Output the (x, y) coordinate of the center of the cell containing the given text.  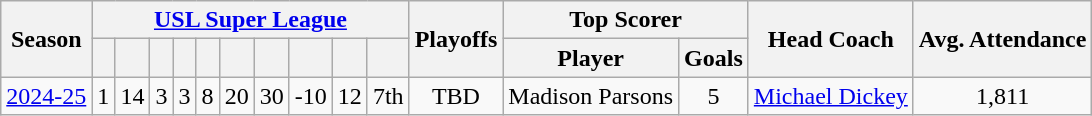
12 (350, 96)
1 (104, 96)
USL Super League (250, 20)
Goals (714, 58)
Top Scorer (626, 20)
8 (208, 96)
Player (591, 58)
Season (46, 39)
Madison Parsons (591, 96)
5 (714, 96)
1,811 (1002, 96)
20 (236, 96)
2024-25 (46, 96)
Michael Dickey (830, 96)
14 (132, 96)
Playoffs (456, 39)
Head Coach (830, 39)
30 (272, 96)
7th (388, 96)
TBD (456, 96)
Avg. Attendance (1002, 39)
-10 (310, 96)
